Return the [X, Y] coordinate for the center point of the cell that contains the specified text.  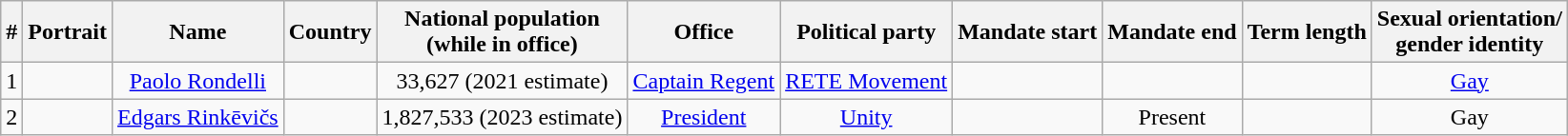
Mandate end [1172, 32]
National population(while in office) [502, 32]
Name [197, 32]
Political party [866, 32]
Term length [1307, 32]
President [704, 117]
Unity [866, 117]
2 [11, 117]
Office [704, 32]
Present [1172, 117]
33,627 (2021 estimate) [502, 81]
# [11, 32]
Country [330, 32]
Paolo Rondelli [197, 81]
1,827,533 (2023 estimate) [502, 117]
RETE Movement [866, 81]
Sexual orientation/gender identity [1469, 32]
Captain Regent [704, 81]
1 [11, 81]
Edgars Rinkēvičs [197, 117]
Portrait [68, 32]
Mandate start [1028, 32]
